Capture the cell that displays the provided text and extract its (x, y) central coordinate. 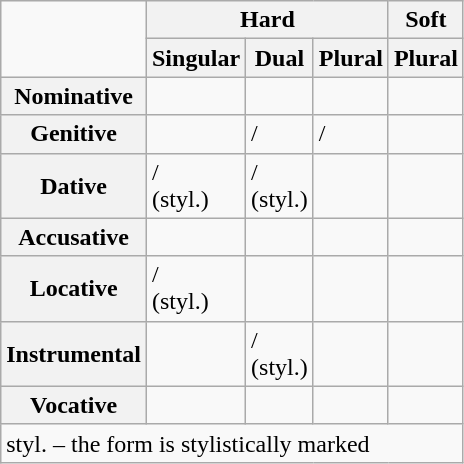
styl. – the form is stylistically marked (232, 443)
Instrumental (74, 354)
Dual (280, 58)
Locative (74, 288)
Dative (74, 186)
Soft (426, 20)
Singular (196, 58)
Accusative (74, 237)
Genitive (74, 134)
Nominative (74, 96)
Vocative (74, 405)
Hard (267, 20)
